Pinpoint the cell where the given text exists, returning its (x, y) midpoint coordinate. 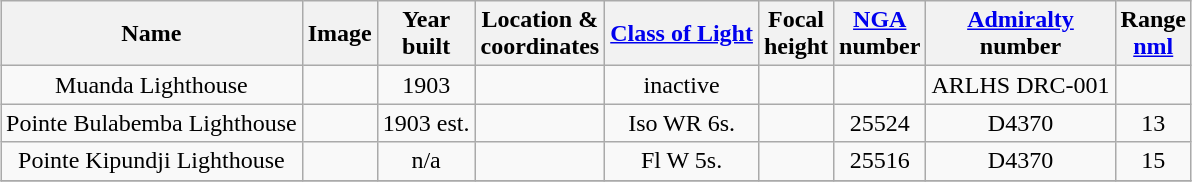
Pointe Kipundji Lighthouse (152, 161)
25516 (880, 161)
Name (152, 34)
Rangenml (1153, 34)
Yearbuilt (426, 34)
Muanda Lighthouse (152, 85)
Location & coordinates (540, 34)
inactive (682, 85)
13 (1153, 123)
1903 est. (426, 123)
NGAnumber (880, 34)
15 (1153, 161)
1903 (426, 85)
Pointe Bulabemba Lighthouse (152, 123)
ARLHS DRC-001 (1020, 85)
Admiraltynumber (1020, 34)
25524 (880, 123)
Focalheight (796, 34)
Fl W 5s. (682, 161)
Class of Light (682, 34)
Iso WR 6s. (682, 123)
Image (340, 34)
n/a (426, 161)
